For the text-containing cell, return its midpoint in [x, y] coordinate format. 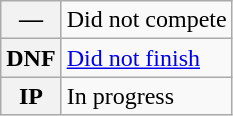
IP [31, 96]
— [31, 20]
Did not compete [146, 20]
DNF [31, 58]
Did not finish [146, 58]
In progress [146, 96]
